Locate the cell with the specified text and output its (X, Y) center coordinate. 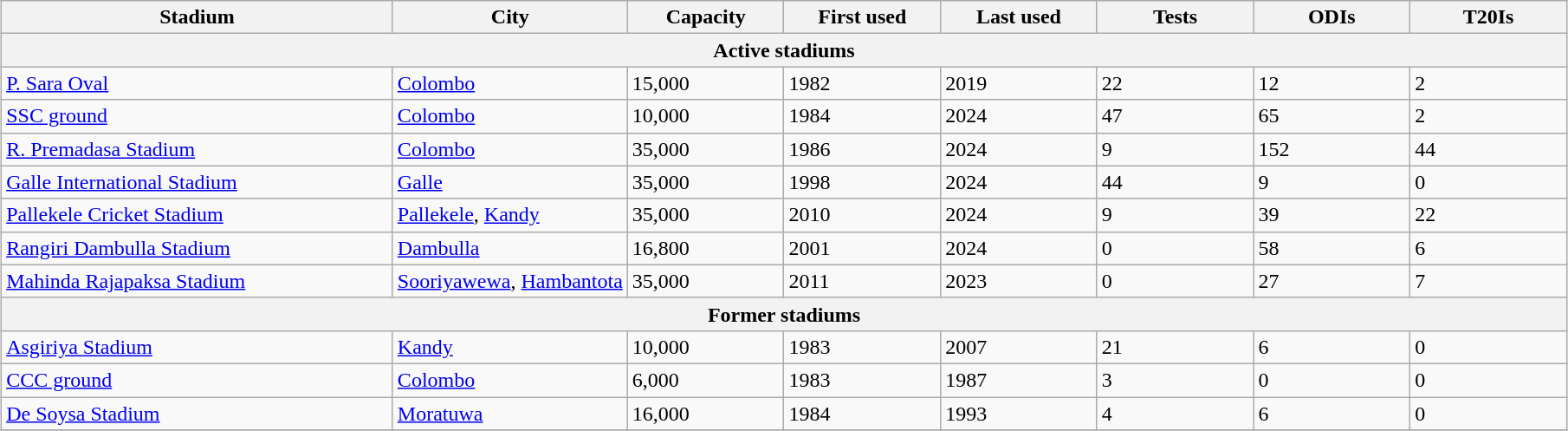
Pallekele Cricket Stadium (198, 215)
39 (1332, 215)
Galle International Stadium (198, 182)
3 (1175, 380)
City (509, 17)
Former stadiums (785, 314)
65 (1332, 116)
Tests (1175, 17)
27 (1332, 281)
ODIs (1332, 17)
7 (1488, 281)
Kandy (509, 347)
4 (1175, 414)
SSC ground (198, 116)
Galle (509, 182)
2007 (1019, 347)
2011 (863, 281)
2019 (1019, 83)
2010 (863, 215)
Mahinda Rajapaksa Stadium (198, 281)
2023 (1019, 281)
Dambulla (509, 248)
47 (1175, 116)
15,000 (705, 83)
Last used (1019, 17)
6,000 (705, 380)
1987 (1019, 380)
R. Premadasa Stadium (198, 149)
12 (1332, 83)
1998 (863, 182)
P. Sara Oval (198, 83)
1986 (863, 149)
Active stadiums (785, 50)
16,000 (705, 414)
Moratuwa (509, 414)
1982 (863, 83)
Pallekele, Kandy (509, 215)
21 (1175, 347)
152 (1332, 149)
Stadium (198, 17)
Asgiriya Stadium (198, 347)
De Soysa Stadium (198, 414)
Capacity (705, 17)
2001 (863, 248)
First used (863, 17)
CCC ground (198, 380)
Rangiri Dambulla Stadium (198, 248)
1993 (1019, 414)
T20Is (1488, 17)
Sooriyawewa, Hambantota (509, 281)
58 (1332, 248)
16,800 (705, 248)
